Return the (X, Y) coordinate for the center point of the cell that contains the specified text.  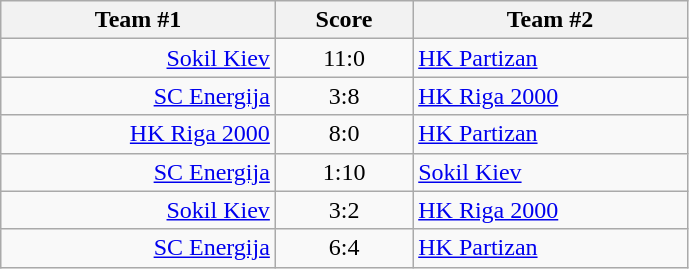
Team #2 (550, 20)
Score (344, 20)
11:0 (344, 58)
Team #1 (138, 20)
6:4 (344, 248)
3:2 (344, 210)
1:10 (344, 172)
3:8 (344, 96)
8:0 (344, 134)
